Output the [X, Y] coordinate of the center of the cell containing the given text.  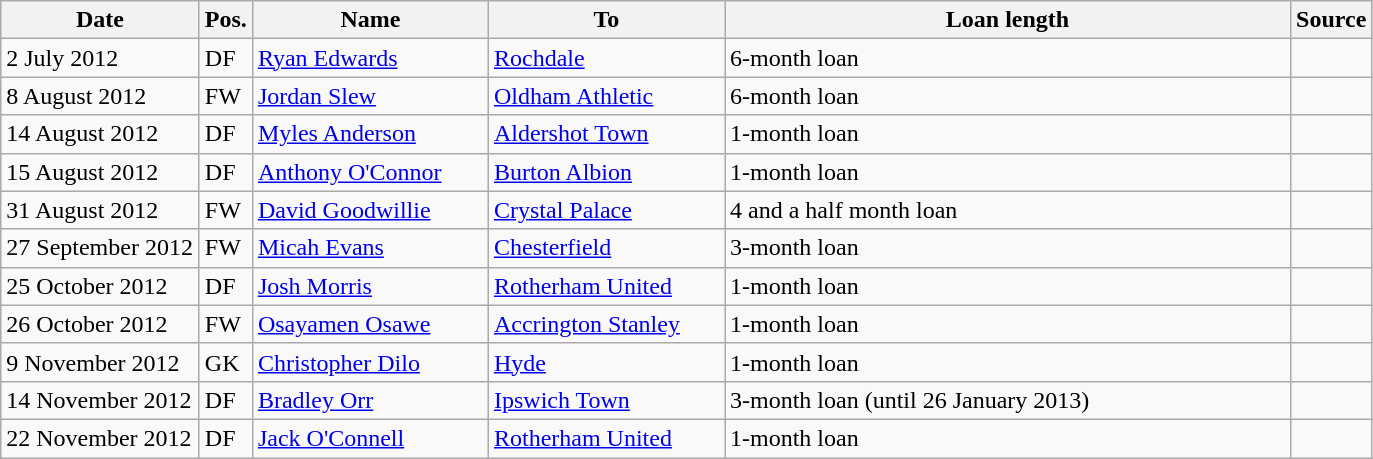
Jordan Slew [370, 96]
14 August 2012 [100, 134]
22 November 2012 [100, 438]
David Goodwillie [370, 210]
Accrington Stanley [606, 324]
Source [1332, 20]
Date [100, 20]
Name [370, 20]
Micah Evans [370, 248]
Ipswich Town [606, 400]
Aldershot Town [606, 134]
9 November 2012 [100, 362]
27 September 2012 [100, 248]
14 November 2012 [100, 400]
Christopher Dilo [370, 362]
Bradley Orr [370, 400]
Loan length [1007, 20]
26 October 2012 [100, 324]
Rochdale [606, 58]
8 August 2012 [100, 96]
31 August 2012 [100, 210]
Ryan Edwards [370, 58]
Osayamen Osawe [370, 324]
Josh Morris [370, 286]
25 October 2012 [100, 286]
Chesterfield [606, 248]
2 July 2012 [100, 58]
To [606, 20]
Hyde [606, 362]
4 and a half month loan [1007, 210]
Myles Anderson [370, 134]
Anthony O'Connor [370, 172]
15 August 2012 [100, 172]
GK [226, 362]
Burton Albion [606, 172]
Crystal Palace [606, 210]
Pos. [226, 20]
3-month loan [1007, 248]
Oldham Athletic [606, 96]
3-month loan (until 26 January 2013) [1007, 400]
Jack O'Connell [370, 438]
